Return (X, Y) of the center of cell containing provided text 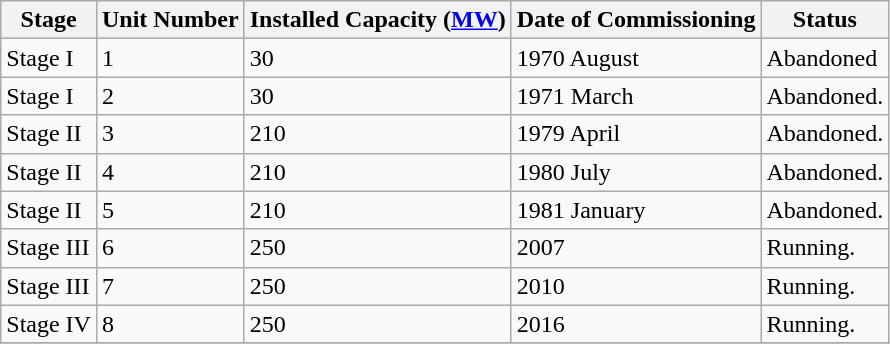
1979 April (636, 134)
8 (170, 324)
Stage (49, 20)
1 (170, 58)
1980 July (636, 172)
Abandoned (825, 58)
1971 March (636, 96)
5 (170, 210)
2010 (636, 286)
2 (170, 96)
1970 August (636, 58)
Unit Number (170, 20)
Date of Commissioning (636, 20)
3 (170, 134)
2007 (636, 248)
7 (170, 286)
Installed Capacity (MW) (378, 20)
Status (825, 20)
Stage IV (49, 324)
1981 January (636, 210)
2016 (636, 324)
6 (170, 248)
4 (170, 172)
